Output the (x, y) coordinate of the center of the cell containing the given text.  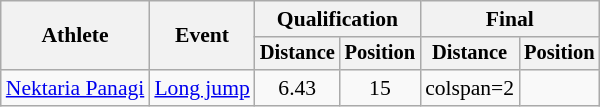
colspan=2 (470, 88)
15 (380, 88)
Event (202, 36)
Qualification (338, 19)
Athlete (76, 36)
6.43 (298, 88)
Nektaria Panagi (76, 88)
Long jump (202, 88)
Final (510, 19)
